For the text-containing cell, return its midpoint in [X, Y] coordinate format. 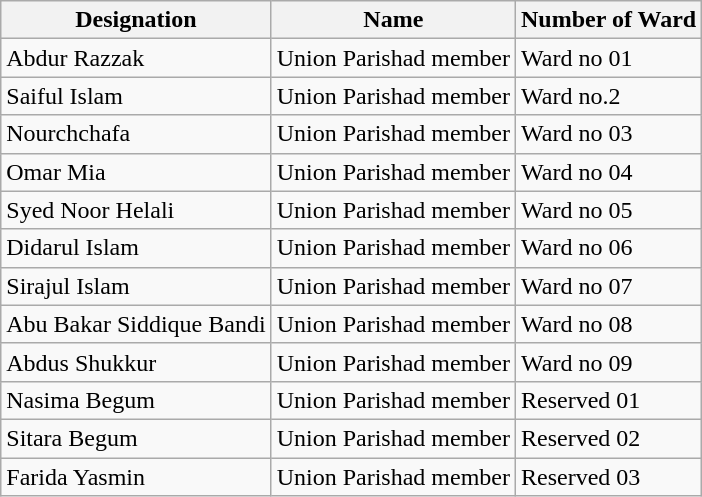
Nasima Begum [136, 400]
Ward no 06 [608, 248]
Reserved 03 [608, 477]
Nourchchafa [136, 134]
Ward no 09 [608, 362]
Designation [136, 20]
Abdus Shukkur [136, 362]
Reserved 01 [608, 400]
Ward no 01 [608, 58]
Omar Mia [136, 172]
Farida Yasmin [136, 477]
Name [393, 20]
Abdur Razzak [136, 58]
Number of Ward [608, 20]
Sirajul Islam [136, 286]
Saiful Islam [136, 96]
Ward no.2 [608, 96]
Ward no 04 [608, 172]
Syed Noor Helali [136, 210]
Ward no 03 [608, 134]
Sitara Begum [136, 438]
Ward no 08 [608, 324]
Ward no 07 [608, 286]
Didarul Islam [136, 248]
Abu Bakar Siddique Bandi [136, 324]
Reserved 02 [608, 438]
Ward no 05 [608, 210]
